For the text-containing cell, return its midpoint in (x, y) coordinate format. 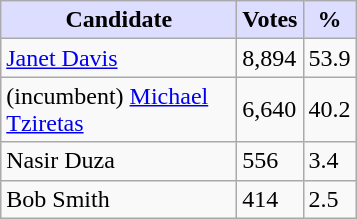
Votes (270, 20)
3.4 (330, 161)
2.5 (330, 199)
Candidate (119, 20)
% (330, 20)
8,894 (270, 58)
Janet Davis (119, 58)
Nasir Duza (119, 161)
6,640 (270, 110)
53.9 (330, 58)
414 (270, 199)
40.2 (330, 110)
Bob Smith (119, 199)
(incumbent) Michael Tziretas (119, 110)
556 (270, 161)
